Locate the cell with the specified text and output its (x, y) center coordinate. 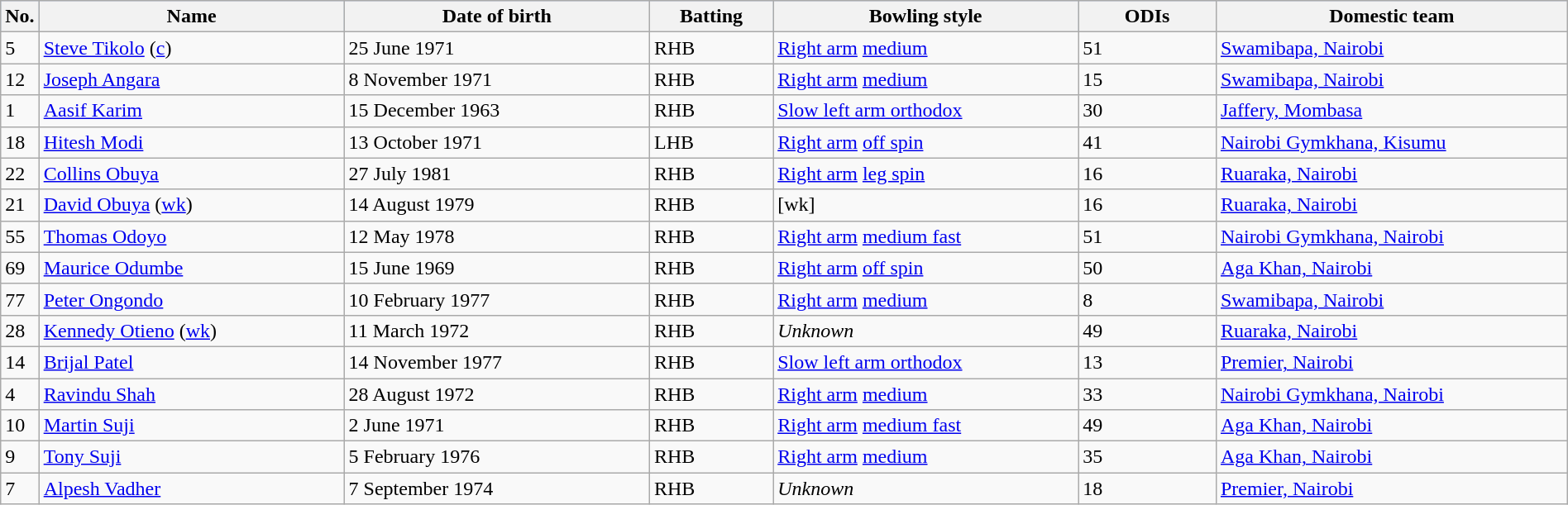
[wk] (926, 205)
15 June 1969 (496, 268)
1 (20, 111)
10 (20, 426)
Martin Suji (192, 426)
15 (1148, 79)
69 (20, 268)
7 (20, 488)
Date of birth (496, 17)
55 (20, 236)
Name (192, 17)
15 December 1963 (496, 111)
Jaffery, Mombasa (1391, 111)
Right arm leg spin (926, 174)
9 (20, 457)
Joseph Angara (192, 79)
Ravindu Shah (192, 394)
Alpesh Vadher (192, 488)
Collins Obuya (192, 174)
25 June 1971 (496, 48)
10 February 1977 (496, 299)
77 (20, 299)
35 (1148, 457)
8 (1148, 299)
13 October 1971 (496, 142)
Batting (711, 17)
14 November 1977 (496, 362)
Brijal Patel (192, 362)
7 September 1974 (496, 488)
11 March 1972 (496, 331)
12 (20, 79)
No. (20, 17)
Thomas Odoyo (192, 236)
13 (1148, 362)
4 (20, 394)
41 (1148, 142)
28 (20, 331)
14 (20, 362)
Hitesh Modi (192, 142)
Peter Ongondo (192, 299)
5 February 1976 (496, 457)
Bowling style (926, 17)
Tony Suji (192, 457)
14 August 1979 (496, 205)
12 May 1978 (496, 236)
50 (1148, 268)
David Obuya (wk) (192, 205)
Nairobi Gymkhana, Kisumu (1391, 142)
Kennedy Otieno (wk) (192, 331)
ODIs (1148, 17)
30 (1148, 111)
21 (20, 205)
Maurice Odumbe (192, 268)
28 August 1972 (496, 394)
33 (1148, 394)
LHB (711, 142)
27 July 1981 (496, 174)
2 June 1971 (496, 426)
Domestic team (1391, 17)
8 November 1971 (496, 79)
22 (20, 174)
Steve Tikolo (c) (192, 48)
5 (20, 48)
Aasif Karim (192, 111)
